Capture the cell that displays the provided text and extract its (x, y) central coordinate. 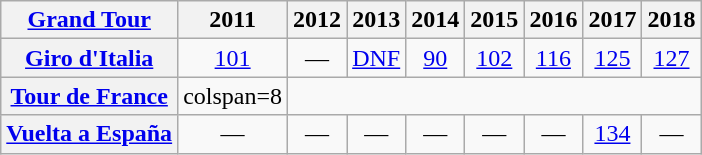
2012 (318, 20)
colspan=8 (233, 96)
Vuelta a España (90, 134)
2017 (612, 20)
90 (436, 58)
2013 (376, 20)
127 (672, 58)
101 (233, 58)
Grand Tour (90, 20)
2018 (672, 20)
2011 (233, 20)
116 (554, 58)
2016 (554, 20)
2014 (436, 20)
134 (612, 134)
2015 (494, 20)
102 (494, 58)
Tour de France (90, 96)
Giro d'Italia (90, 58)
DNF (376, 58)
125 (612, 58)
